Extract the [x, y] coordinate from the center of the cell holding the provided text.  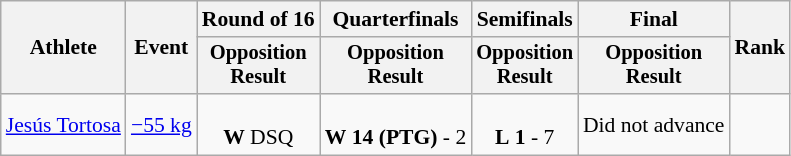
−55 kg [162, 124]
L 1 - 7 [524, 124]
Round of 16 [258, 19]
Did not advance [654, 124]
Athlete [64, 48]
Final [654, 19]
Quarterfinals [396, 19]
Jesús Tortosa [64, 124]
Rank [760, 48]
Event [162, 48]
W DSQ [258, 124]
W 14 (PTG) - 2 [396, 124]
Semifinals [524, 19]
